Pinpoint the cell where the given text exists, returning its [X, Y] midpoint coordinate. 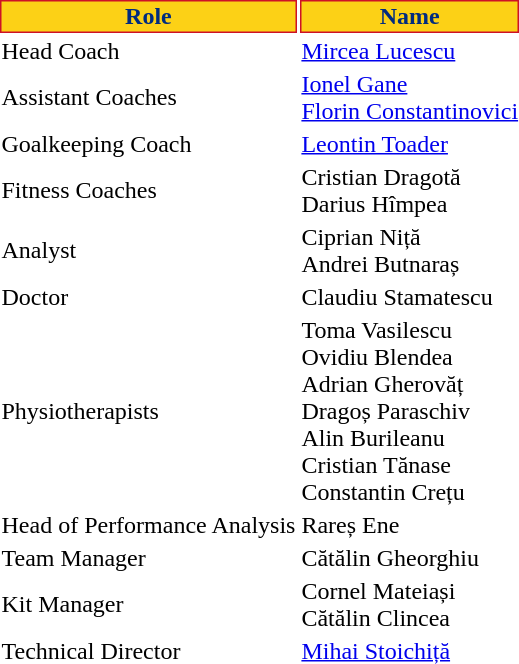
Fitness Coaches [148, 190]
Goalkeeping Coach [148, 144]
Head of Performance Analysis [148, 525]
Doctor [148, 297]
Role [148, 16]
Kit Manager [148, 604]
Physiotherapists [148, 411]
Team Manager [148, 558]
Head Coach [148, 51]
Assistant Coaches [148, 98]
Analyst [148, 250]
